Return [X, Y] of the center of cell containing provided text 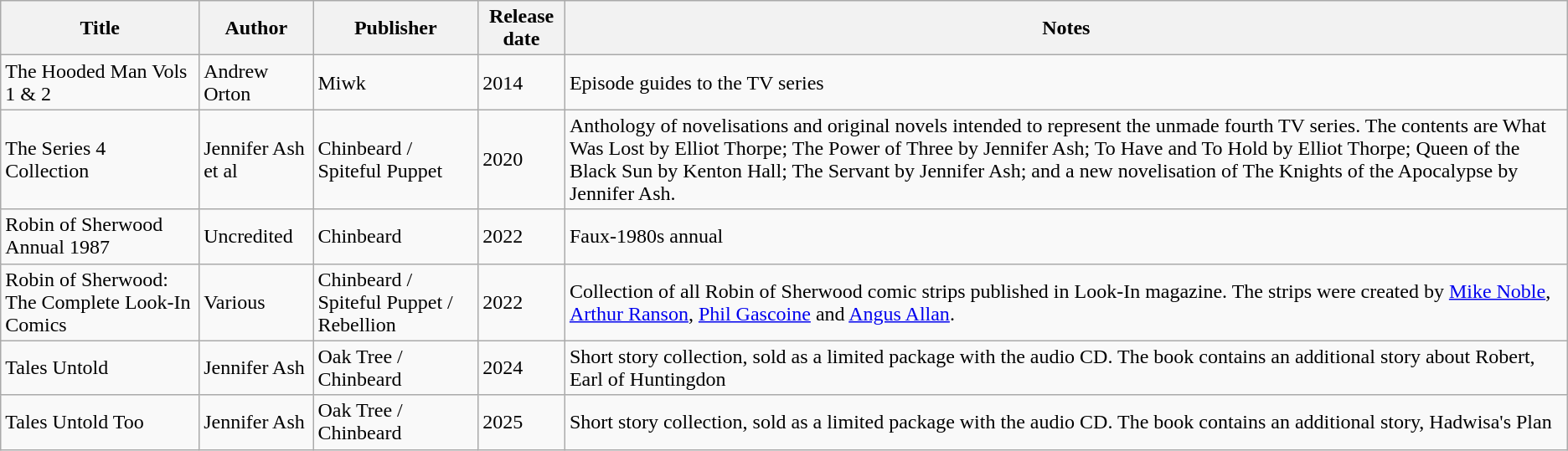
Chinbeard [395, 236]
Short story collection, sold as a limited package with the audio CD. The book contains an additional story, Hadwisa's Plan [1065, 422]
Release date [522, 28]
2024 [522, 368]
Various [256, 302]
Faux-1980s annual [1065, 236]
Jennifer Ash et al [256, 159]
Episode guides to the TV series [1065, 82]
Robin of Sherwood Annual 1987 [101, 236]
2014 [522, 82]
Tales Untold [101, 368]
Short story collection, sold as a limited package with the audio CD. The book contains an additional story about Robert, Earl of Huntingdon [1065, 368]
Author [256, 28]
Notes [1065, 28]
2020 [522, 159]
Chinbeard / Spiteful Puppet [395, 159]
Robin of Sherwood: The Complete Look-In Comics [101, 302]
Chinbeard / Spiteful Puppet / Rebellion [395, 302]
Uncredited [256, 236]
The Series 4 Collection [101, 159]
Publisher [395, 28]
Tales Untold Too [101, 422]
The Hooded Man Vols 1 & 2 [101, 82]
Title [101, 28]
Miwk [395, 82]
2025 [522, 422]
Andrew Orton [256, 82]
